Identify which cell holds the provided text, then report its [x, y] central coordinate. 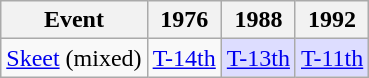
1988 [258, 20]
Event [74, 20]
1992 [332, 20]
T-11th [332, 58]
Skeet (mixed) [74, 58]
1976 [184, 20]
T-13th [258, 58]
T-14th [184, 58]
